Identify which cell holds the provided text, then report its [X, Y] central coordinate. 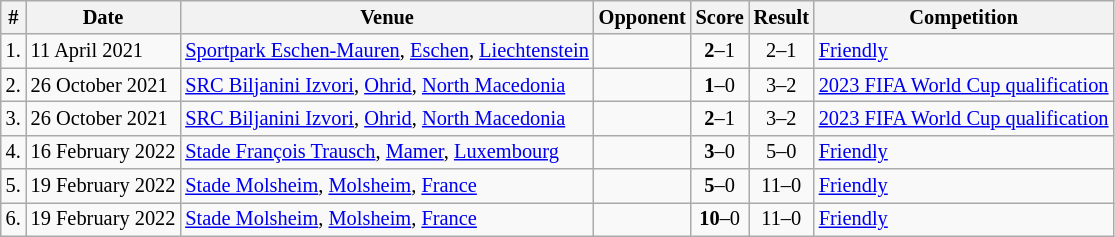
2. [14, 85]
Stade François Trausch, Mamer, Luxembourg [386, 152]
10–0 [720, 219]
11 April 2021 [104, 51]
3–0 [720, 152]
16 February 2022 [104, 152]
Date [104, 17]
3. [14, 118]
1–0 [720, 85]
# [14, 17]
Venue [386, 17]
6. [14, 219]
4. [14, 152]
Result [782, 17]
5. [14, 186]
Competition [964, 17]
Opponent [642, 17]
Sportpark Eschen-Mauren, Eschen, Liechtenstein [386, 51]
Score [720, 17]
1. [14, 51]
